Return the (X, Y) coordinate for the center point of the cell that contains the specified text.  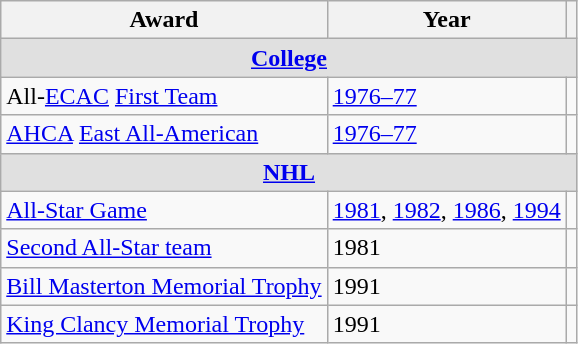
Award (164, 20)
AHCA East All-American (164, 134)
1981 (446, 248)
NHL (290, 172)
College (290, 58)
Second All-Star team (164, 248)
King Clancy Memorial Trophy (164, 324)
Bill Masterton Memorial Trophy (164, 286)
All-Star Game (164, 210)
All-ECAC First Team (164, 96)
1981, 1982, 1986, 1994 (446, 210)
Year (446, 20)
